Capture the cell that displays the provided text and extract its [x, y] central coordinate. 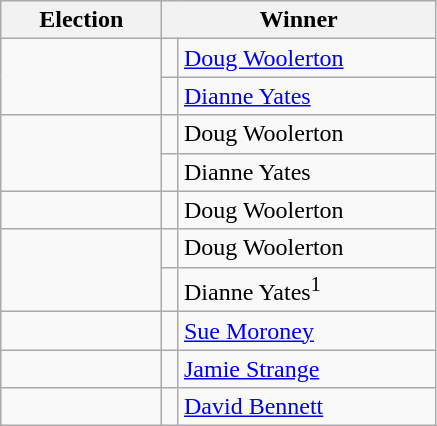
Jamie Strange [306, 369]
Sue Moroney [306, 331]
David Bennett [306, 407]
Election [82, 20]
Winner [299, 20]
Dianne Yates1 [306, 290]
